Capture the cell that displays the provided text and extract its (x, y) central coordinate. 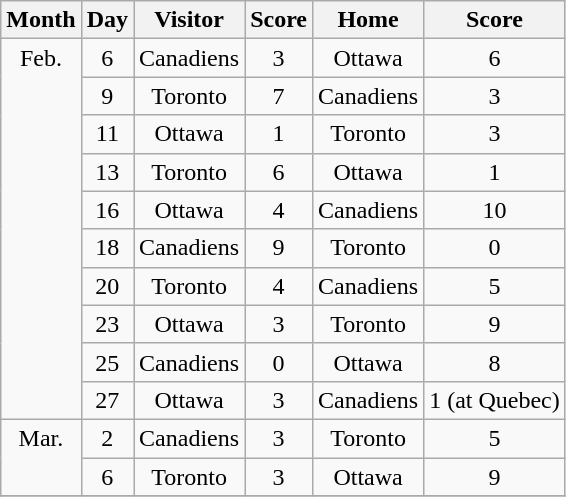
7 (279, 96)
25 (107, 362)
1 (at Quebec) (495, 400)
16 (107, 210)
Month (41, 20)
18 (107, 248)
20 (107, 286)
Visitor (190, 20)
Day (107, 20)
Home (368, 20)
2 (107, 438)
23 (107, 324)
11 (107, 134)
8 (495, 362)
Feb. (41, 230)
Mar. (41, 457)
27 (107, 400)
13 (107, 172)
10 (495, 210)
